Find where the given text appears and provide that cell's center as [x, y] coordinate. 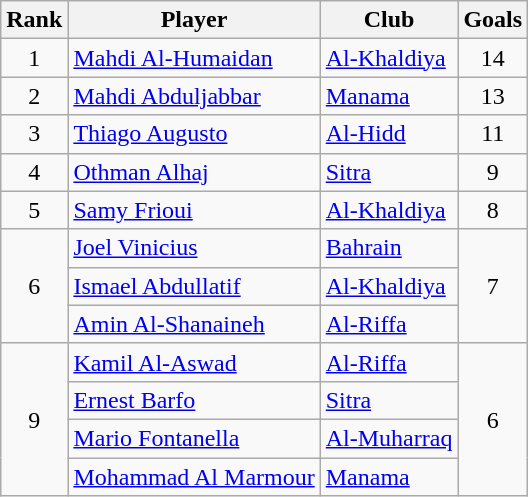
Rank [34, 20]
Al-Muharraq [389, 438]
Joel Vinicius [194, 248]
Ernest Barfo [194, 400]
Othman Alhaj [194, 172]
13 [493, 96]
Kamil Al-Aswad [194, 362]
5 [34, 210]
Mohammad Al Marmour [194, 477]
Mario Fontanella [194, 438]
7 [493, 286]
1 [34, 58]
Mahdi Abduljabbar [194, 96]
Bahrain [389, 248]
Goals [493, 20]
Thiago Augusto [194, 134]
Samy Frioui [194, 210]
Player [194, 20]
8 [493, 210]
11 [493, 134]
Mahdi Al-Humaidan [194, 58]
3 [34, 134]
Club [389, 20]
4 [34, 172]
Amin Al-Shanaineh [194, 324]
2 [34, 96]
Al-Hidd [389, 134]
Ismael Abdullatif [194, 286]
14 [493, 58]
